Scan for the cell matching the given text and deliver its [X, Y] coordinate at center. 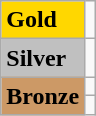
Bronze [43, 96]
Silver [43, 58]
Gold [43, 20]
